Search for the cell housing the specified text and yield its [x, y] center coordinate. 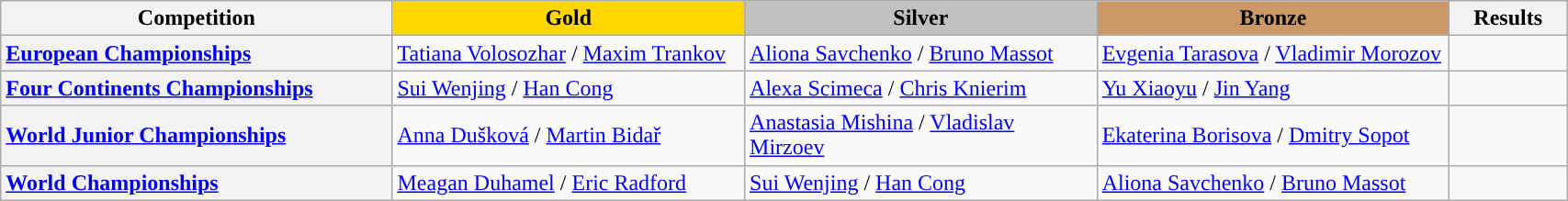
Anastasia Mishina / Vladislav Mirzoev [921, 136]
Yu Xiaoyu / Jin Yang [1273, 88]
Tatiana Volosozhar / Maxim Trankov [569, 53]
Ekaterina Borisova / Dmitry Sopot [1273, 136]
Competition [197, 18]
Gold [569, 18]
Alexa Scimeca / Chris Knierim [921, 88]
Evgenia Tarasova / Vladimir Morozov [1273, 53]
Bronze [1273, 18]
Meagan Duhamel / Eric Radford [569, 183]
Results [1508, 18]
Silver [921, 18]
Anna Dušková / Martin Bidař [569, 136]
Four Continents Championships [197, 88]
European Championships [197, 53]
World Championships [197, 183]
World Junior Championships [197, 136]
